Pinpoint the cell where the given text exists, returning its (X, Y) midpoint coordinate. 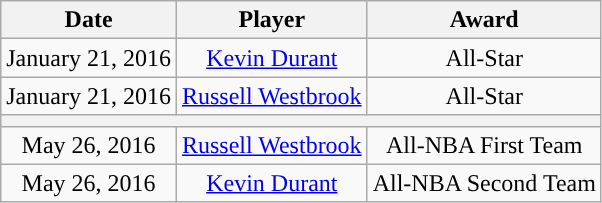
Date (89, 20)
All-NBA First Team (484, 145)
Award (484, 20)
All-NBA Second Team (484, 183)
Player (272, 20)
